Scan for the cell matching the given text and deliver its [x, y] coordinate at center. 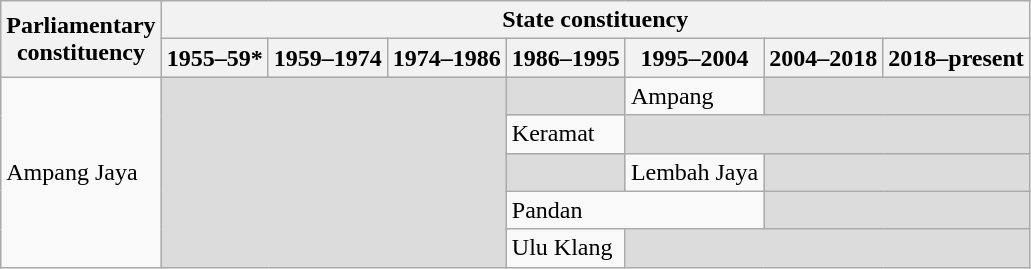
Ulu Klang [566, 248]
1955–59* [214, 58]
2004–2018 [824, 58]
2018–present [956, 58]
1959–1974 [328, 58]
Lembah Jaya [694, 172]
Parliamentaryconstituency [81, 39]
Ampang [694, 96]
Ampang Jaya [81, 172]
Keramat [566, 134]
Pandan [634, 210]
State constituency [595, 20]
1986–1995 [566, 58]
1995–2004 [694, 58]
1974–1986 [446, 58]
